Return the (x, y) coordinate for the center point of the cell that contains the specified text.  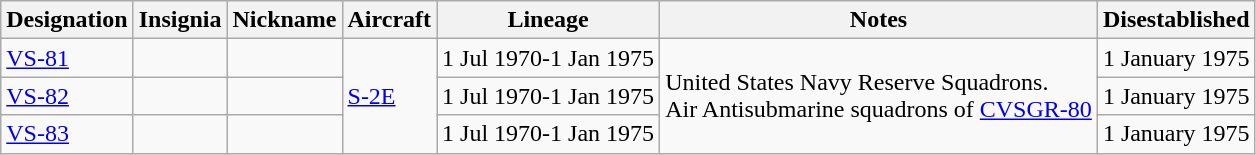
Designation (67, 20)
Insignia (180, 20)
Lineage (548, 20)
VS-82 (67, 96)
Notes (879, 20)
Nickname (284, 20)
S-2E (390, 96)
Disestablished (1176, 20)
VS-81 (67, 58)
United States Navy Reserve Squadrons.Air Antisubmarine squadrons of CVSGR-80 (879, 96)
Aircraft (390, 20)
VS-83 (67, 134)
